Find where the given text appears and provide that cell's center as [X, Y] coordinate. 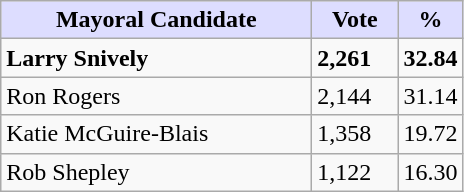
Vote [355, 20]
Rob Shepley [156, 172]
Larry Snively [156, 58]
Mayoral Candidate [156, 20]
1,358 [355, 134]
Ron Rogers [156, 96]
31.14 [430, 96]
2,144 [355, 96]
Katie McGuire-Blais [156, 134]
19.72 [430, 134]
16.30 [430, 172]
2,261 [355, 58]
% [430, 20]
32.84 [430, 58]
1,122 [355, 172]
